Search for the cell housing the specified text and yield its (x, y) center coordinate. 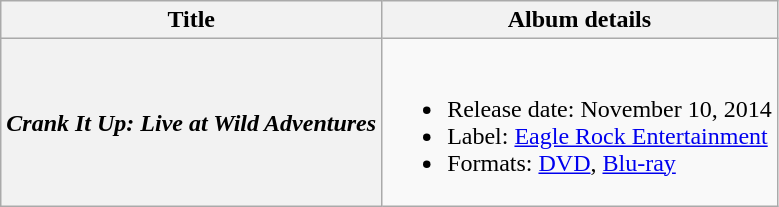
Album details (580, 20)
Release date: November 10, 2014Label: Eagle Rock EntertainmentFormats: DVD, Blu-ray (580, 122)
Title (192, 20)
Crank It Up: Live at Wild Adventures (192, 122)
